Detect which cell encompasses the target text, then output its (x, y) center coordinate. 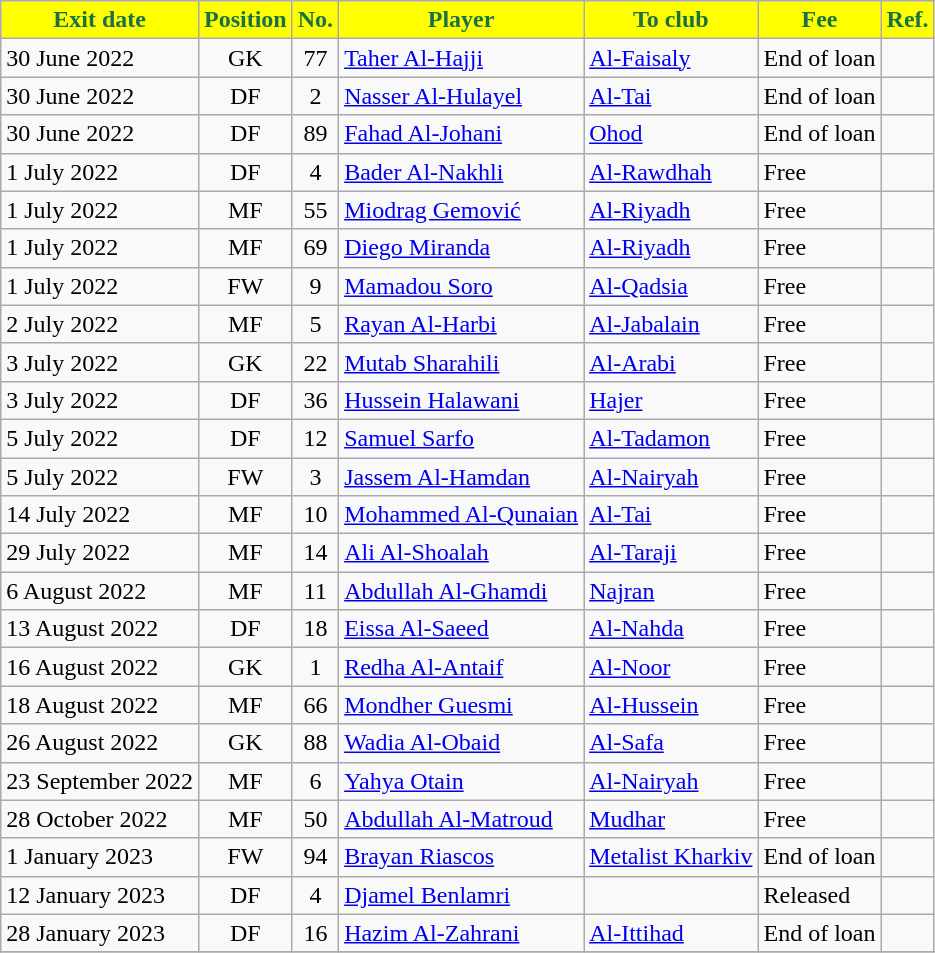
29 July 2022 (100, 553)
55 (315, 210)
10 (315, 515)
69 (315, 248)
66 (315, 705)
6 (315, 781)
To club (671, 20)
94 (315, 857)
Al-Nahda (671, 629)
Position (245, 20)
2 (315, 96)
Al-Noor (671, 667)
Rayan Al-Harbi (462, 324)
Al-Hussein (671, 705)
6 August 2022 (100, 591)
Eissa Al-Saeed (462, 629)
22 (315, 362)
No. (315, 20)
18 August 2022 (100, 705)
Fee (820, 20)
Redha Al-Antaif (462, 667)
Fahad Al-Johani (462, 134)
26 August 2022 (100, 743)
Al-Safa (671, 743)
Ohod (671, 134)
Ali Al-Shoalah (462, 553)
1 January 2023 (100, 857)
Jassem Al-Hamdan (462, 477)
Al-Qadsia (671, 286)
Released (820, 895)
Yahya Otain (462, 781)
28 January 2023 (100, 933)
16 August 2022 (100, 667)
Bader Al-Nakhli (462, 172)
Hajer (671, 400)
Mutab Sharahili (462, 362)
Brayan Riascos (462, 857)
Al-Ittihad (671, 933)
12 (315, 438)
Abdullah Al-Matroud (462, 819)
Al-Arabi (671, 362)
Hussein Halawani (462, 400)
Mamadou Soro (462, 286)
Nasser Al-Hulayel (462, 96)
Exit date (100, 20)
50 (315, 819)
Al-Rawdhah (671, 172)
18 (315, 629)
Al-Tadamon (671, 438)
Mudhar (671, 819)
Abdullah Al-Ghamdi (462, 591)
28 October 2022 (100, 819)
Taher Al-Hajji (462, 58)
Metalist Kharkiv (671, 857)
23 September 2022 (100, 781)
Samuel Sarfo (462, 438)
Mohammed Al-Qunaian (462, 515)
1 (315, 667)
13 August 2022 (100, 629)
14 July 2022 (100, 515)
36 (315, 400)
77 (315, 58)
Wadia Al-Obaid (462, 743)
89 (315, 134)
16 (315, 933)
11 (315, 591)
Al-Taraji (671, 553)
Miodrag Gemović (462, 210)
Mondher Guesmi (462, 705)
Player (462, 20)
3 (315, 477)
Al-Faisaly (671, 58)
Najran (671, 591)
12 January 2023 (100, 895)
2 July 2022 (100, 324)
14 (315, 553)
Diego Miranda (462, 248)
Al-Jabalain (671, 324)
Djamel Benlamri (462, 895)
88 (315, 743)
5 (315, 324)
Hazim Al-Zahrani (462, 933)
9 (315, 286)
Ref. (908, 20)
